Scan for the cell matching the given text and deliver its (x, y) coordinate at center. 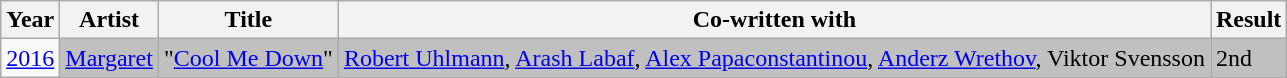
Artist (110, 20)
Margaret (110, 58)
Result (1248, 20)
"Cool Me Down" (248, 58)
2016 (30, 58)
Title (248, 20)
Robert Uhlmann, Arash Labaf, Alex Papaconstantinou, Anderz Wrethov, Viktor Svensson (774, 58)
Year (30, 20)
Co-written with (774, 20)
2nd (1248, 58)
